Locate the cell with the specified text and output its [x, y] center coordinate. 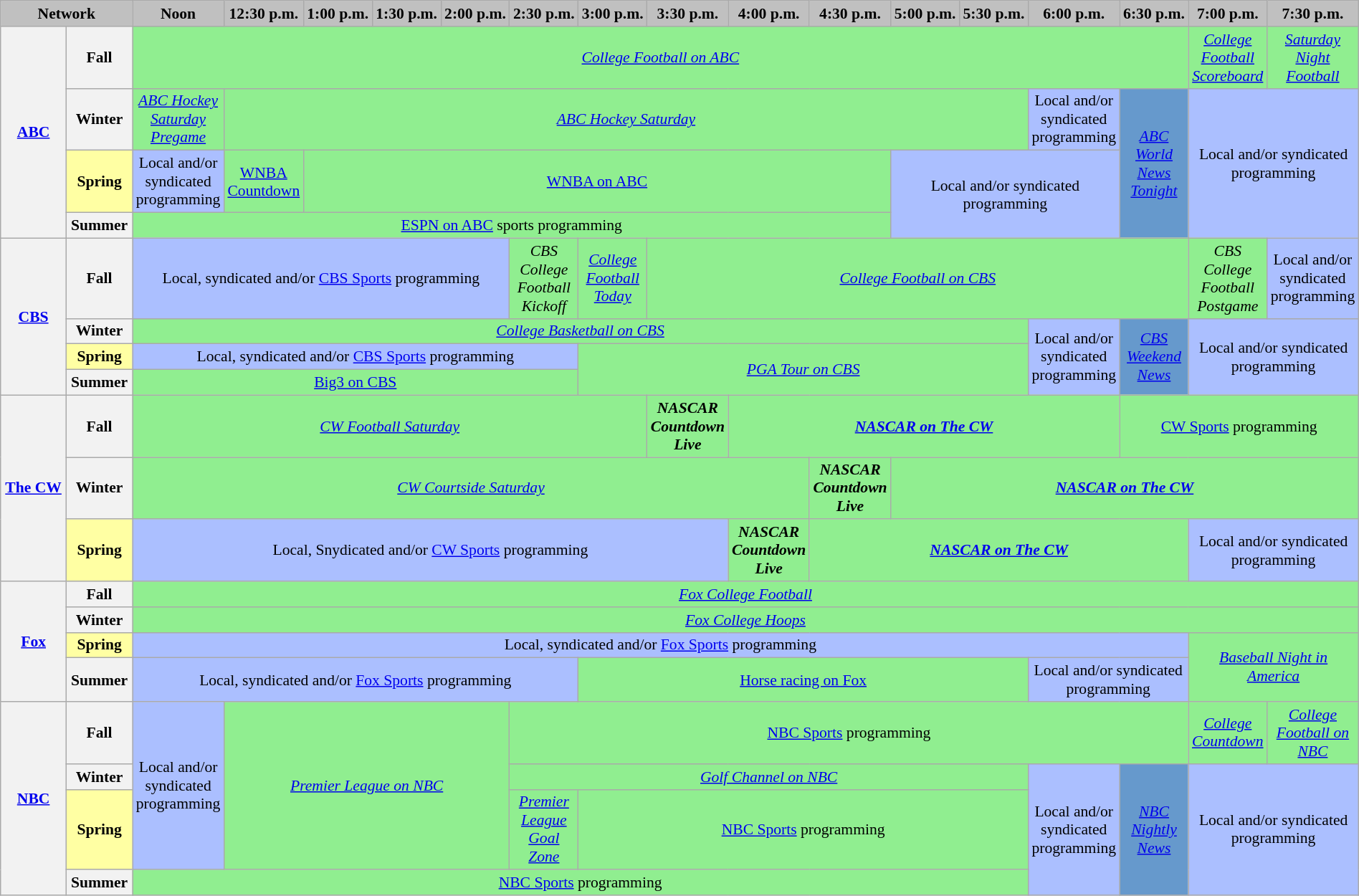
ESPN on ABC sports programming [512, 226]
PGA Tour on CBS [804, 370]
Fox College Hoops [745, 620]
7:00 p.m. [1228, 14]
Horse racing on Fox [804, 680]
CBS [34, 317]
ABC Hockey Saturday Pregame [178, 119]
4:30 p.m. [850, 14]
College Football Today [613, 278]
CW Sports programming [1239, 426]
Local, Snydicated and/or CW Sports programming [430, 551]
7:30 p.m. [1313, 14]
ABC World News Tonight [1154, 163]
WNBA Countdown [264, 182]
Noon [178, 14]
WNBA on ABC [596, 182]
Fox [34, 642]
ABC Hockey Saturday [626, 119]
12:30 p.m. [264, 14]
Fox College Football [745, 594]
4:00 p.m. [768, 14]
1:00 p.m. [338, 14]
CW Football Saturday [390, 426]
2:30 p.m. [544, 14]
College Football on ABC [661, 57]
College Football on CBS [917, 278]
Golf Channel on NBC [768, 777]
CBS College Football Kickoff [544, 278]
The CW [34, 488]
Saturday Night Football [1313, 57]
6:30 p.m. [1154, 14]
Baseball Night in America [1273, 667]
3:30 p.m. [688, 14]
Network [67, 14]
1:30 p.m. [406, 14]
Big3 on CBS [356, 383]
2:00 p.m. [475, 14]
CBS Weekend News [1154, 357]
College Basketball on CBS [581, 331]
NBC [34, 799]
Premier League Goal Zone [544, 829]
5:00 p.m. [925, 14]
5:30 p.m. [994, 14]
6:00 p.m. [1074, 14]
3:00 p.m. [613, 14]
CW Courtside Saturday [472, 489]
College Football on NBC [1313, 733]
NBC Nightly News [1154, 830]
College Football Scoreboard [1228, 57]
College Countdown [1228, 733]
Premier League on NBC [367, 786]
CBS College Football Postgame [1228, 278]
ABC [34, 133]
